Determine the (x, y) coordinate at the center of the cell enclosing the given text.  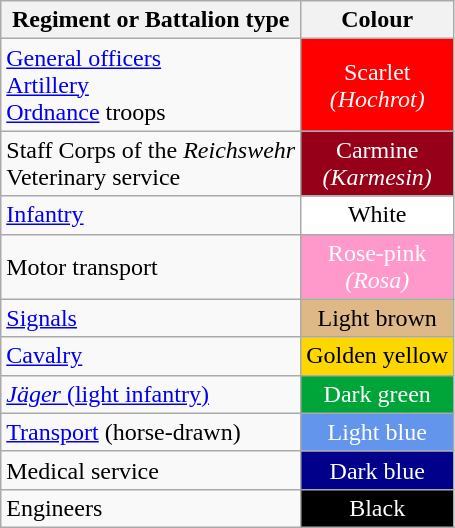
Rose-pink(Rosa) (378, 266)
Regiment or Battalion type (151, 20)
Infantry (151, 215)
Engineers (151, 508)
Staff Corps of the ReichswehrVeterinary service (151, 164)
Motor transport (151, 266)
Light brown (378, 318)
Medical service (151, 470)
Black (378, 508)
Golden yellow (378, 356)
Colour (378, 20)
Transport (horse-drawn) (151, 432)
Cavalry (151, 356)
General officersArtilleryOrdnance troops (151, 85)
Jäger (light infantry) (151, 394)
Carmine(Karmesin) (378, 164)
Signals (151, 318)
Dark green (378, 394)
Light blue (378, 432)
Dark blue (378, 470)
White (378, 215)
Scarlet(Hochrot) (378, 85)
